Search for the cell housing the specified text and yield its (X, Y) center coordinate. 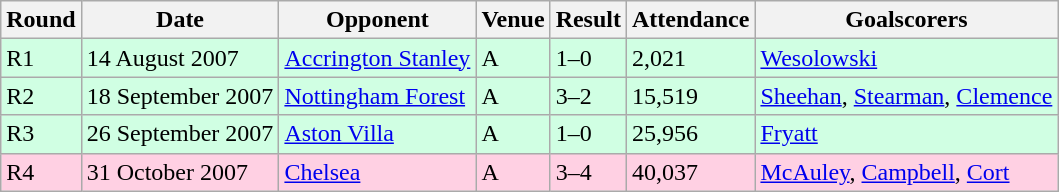
25,956 (691, 134)
Chelsea (378, 172)
15,519 (691, 96)
Accrington Stanley (378, 58)
Aston Villa (378, 134)
3–2 (588, 96)
Goalscorers (906, 20)
Result (588, 20)
Fryatt (906, 134)
R4 (41, 172)
40,037 (691, 172)
3–4 (588, 172)
14 August 2007 (180, 58)
McAuley, Campbell, Cort (906, 172)
Round (41, 20)
R1 (41, 58)
Nottingham Forest (378, 96)
18 September 2007 (180, 96)
26 September 2007 (180, 134)
Venue (513, 20)
Wesolowski (906, 58)
Opponent (378, 20)
Attendance (691, 20)
Date (180, 20)
2,021 (691, 58)
R3 (41, 134)
Sheehan, Stearman, Clemence (906, 96)
31 October 2007 (180, 172)
R2 (41, 96)
